Locate the cell with the specified text and output its [x, y] center coordinate. 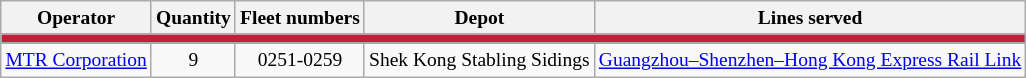
Guangzhou–Shenzhen–Hong Kong Express Rail Link [810, 60]
Lines served [810, 18]
MTR Corporation [76, 60]
Shek Kong Stabling Sidings [479, 60]
Quantity [193, 18]
9 [193, 60]
Fleet numbers [300, 18]
Depot [479, 18]
0251-0259 [300, 60]
Operator [76, 18]
